Capture the cell that displays the provided text and extract its (X, Y) central coordinate. 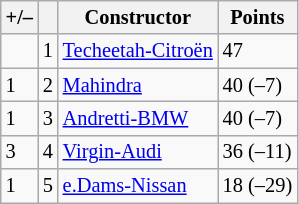
47 (258, 51)
+/– (20, 17)
Andretti-BMW (138, 118)
Constructor (138, 17)
Virgin-Audi (138, 152)
36 (–11) (258, 152)
Techeetah-Citroën (138, 51)
Mahindra (138, 85)
18 (–29) (258, 186)
e.Dams-Nissan (138, 186)
Points (258, 17)
2 (48, 85)
4 (48, 152)
5 (48, 186)
